Locate the cell with the specified text and output its (X, Y) center coordinate. 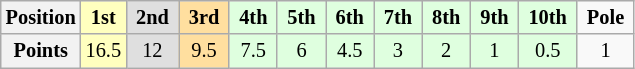
9th (494, 17)
6 (301, 51)
1st (104, 17)
12 (152, 51)
0.5 (547, 51)
3rd (204, 17)
Points (41, 51)
8th (446, 17)
16.5 (104, 51)
9.5 (204, 51)
5th (301, 17)
4th (253, 17)
7.5 (253, 51)
Position (41, 17)
2nd (152, 17)
3 (398, 51)
6th (350, 17)
4.5 (350, 51)
2 (446, 51)
10th (547, 17)
7th (398, 17)
Pole (606, 17)
